From the cell containing the given text, extract its center point as (X, Y) coordinate. 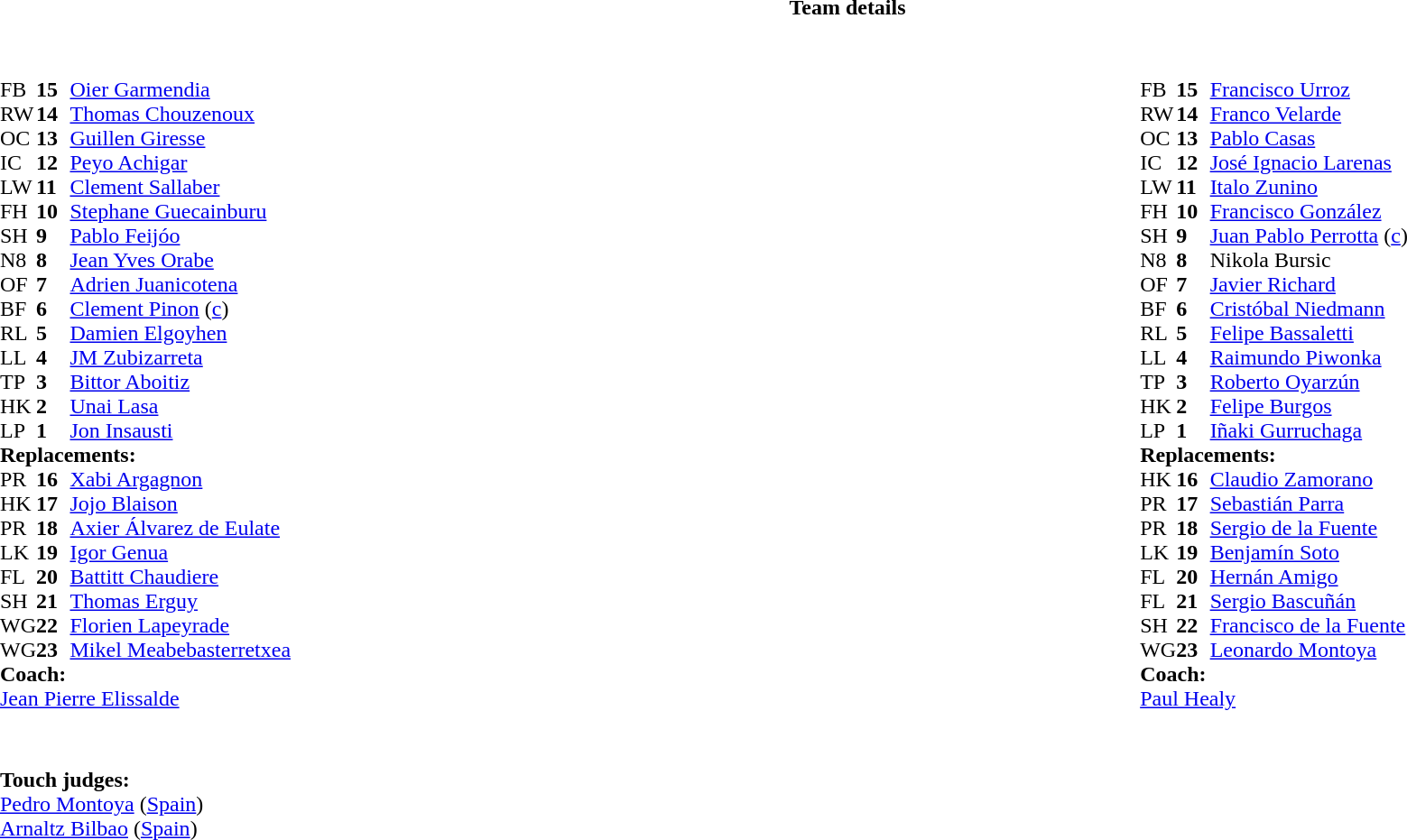
Bittor Aboitiz (181, 383)
Igor Genua (181, 552)
Adrien Juanicotena (181, 285)
Xabi Argagnon (181, 480)
Thomas Chouzenoux (181, 114)
Stephane Guecainburu (181, 211)
Damien Elgoyhen (181, 334)
Guillen Giresse (181, 139)
Replacements: (145, 455)
Unai Lasa (181, 406)
Thomas Erguy (181, 601)
Florien Lapeyrade (181, 626)
Pablo Feijóo (181, 236)
Jojo Blaison (181, 503)
Axier Álvarez de Eulate (181, 529)
Oier Garmendia (181, 90)
Clement Sallaber (181, 188)
Mikel Meabebasterretxea (181, 650)
Jean Yves Orabe (181, 260)
Jean Pierre Elissalde (145, 698)
Jon Insausti (181, 431)
JM Zubizarreta (181, 357)
Peyo Achigar (181, 162)
Coach: (145, 675)
Battitt Chaudiere (181, 577)
Clement Pinon (c) (181, 309)
